Capture the cell that displays the provided text and extract its (x, y) central coordinate. 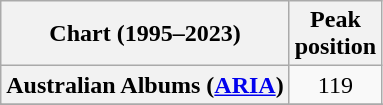
Chart (1995–2023) (145, 34)
119 (335, 85)
Australian Albums (ARIA) (145, 85)
Peakposition (335, 34)
